Find where the given text appears and provide that cell's center as (X, Y) coordinate. 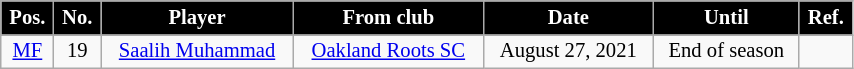
Oakland Roots SC (389, 51)
Saalih Muhammad (198, 51)
From club (389, 17)
Until (726, 17)
Ref. (826, 17)
Date (568, 17)
August 27, 2021 (568, 51)
Player (198, 17)
19 (78, 51)
End of season (726, 51)
No. (78, 17)
MF (28, 51)
Pos. (28, 17)
